Pinpoint the cell where the given text exists, returning its (X, Y) midpoint coordinate. 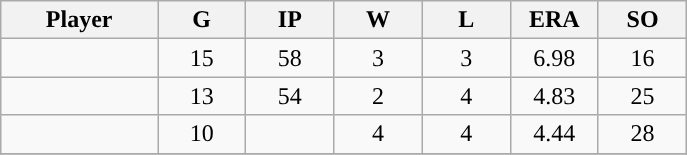
SO (642, 20)
10 (202, 134)
16 (642, 58)
G (202, 20)
Player (80, 20)
ERA (554, 20)
2 (378, 96)
54 (290, 96)
13 (202, 96)
58 (290, 58)
6.98 (554, 58)
W (378, 20)
IP (290, 20)
25 (642, 96)
4.44 (554, 134)
4.83 (554, 96)
28 (642, 134)
L (466, 20)
15 (202, 58)
